Output the [X, Y] coordinate of the center of the cell containing the given text.  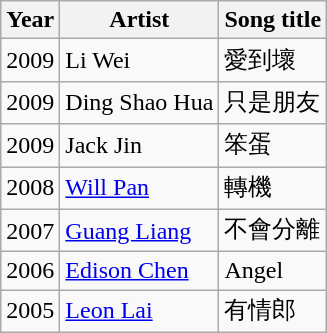
Leon Lai [140, 312]
轉機 [273, 188]
愛到壞 [273, 60]
2008 [30, 188]
Artist [140, 20]
Guang Liang [140, 230]
2005 [30, 312]
2006 [30, 271]
2007 [30, 230]
只是朋友 [273, 102]
Song title [273, 20]
Jack Jin [140, 146]
Li Wei [140, 60]
不會分離 [273, 230]
Angel [273, 271]
Ding Shao Hua [140, 102]
笨蛋 [273, 146]
Year [30, 20]
Edison Chen [140, 271]
有情郎 [273, 312]
Will Pan [140, 188]
